Output the (X, Y) coordinate of the center of the cell containing the given text.  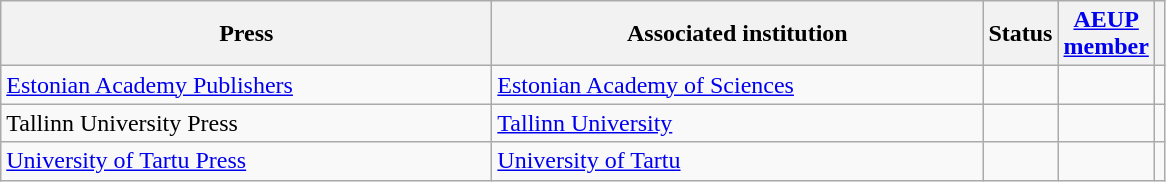
Status (1020, 34)
University of Tartu Press (246, 161)
Tallinn University Press (246, 123)
AEUPmember (1106, 34)
Associated institution (738, 34)
Press (246, 34)
Tallinn University (738, 123)
Estonian Academy Publishers (246, 85)
University of Tartu (738, 161)
Estonian Academy of Sciences (738, 85)
